Pinpoint the cell where the given text exists, returning its [X, Y] midpoint coordinate. 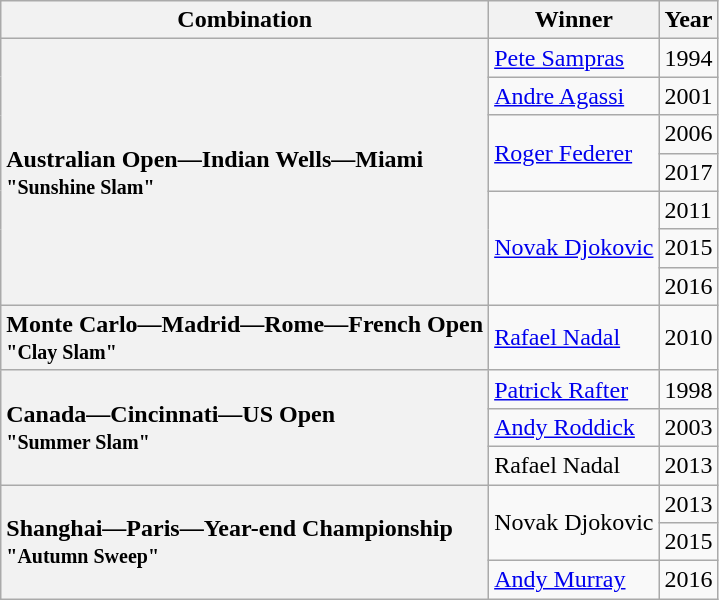
Combination [245, 20]
1998 [688, 389]
Andy Roddick [574, 427]
Canada—Cincinnati—US Open"Summer Slam" [245, 427]
Winner [574, 20]
2011 [688, 210]
Year [688, 20]
2017 [688, 172]
2003 [688, 427]
2001 [688, 96]
Monte Carlo—Madrid—Rome—French Open"Clay Slam" [245, 338]
Shanghai—Paris—Year-end Championship"Autumn Sweep" [245, 541]
2006 [688, 134]
Roger Federer [574, 153]
2010 [688, 338]
Andre Agassi [574, 96]
Andy Murray [574, 580]
Patrick Rafter [574, 389]
Australian Open—Indian Wells—Miami"Sunshine Slam" [245, 172]
Pete Sampras [574, 58]
1994 [688, 58]
